Return the (X, Y) coordinate for the center point of the cell that contains the specified text.  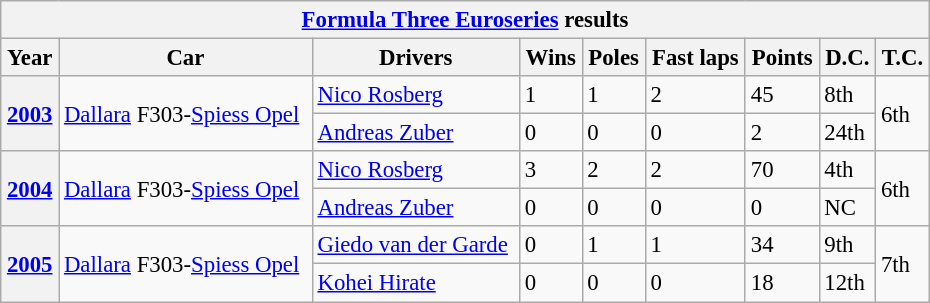
Drivers (416, 58)
2004 (30, 188)
D.C. (848, 58)
12th (848, 283)
34 (782, 245)
Kohei Hirate (416, 283)
2003 (30, 114)
Fast laps (695, 58)
Car (186, 58)
T.C. (903, 58)
Giedo van der Garde (416, 245)
Poles (614, 58)
Formula Three Euroseries results (465, 20)
45 (782, 95)
4th (848, 170)
NC (848, 208)
Points (782, 58)
70 (782, 170)
Year (30, 58)
9th (848, 245)
2005 (30, 264)
8th (848, 95)
18 (782, 283)
3 (550, 170)
Wins (550, 58)
7th (903, 264)
24th (848, 133)
